Detect which cell encompasses the target text, then output its [x, y] center coordinate. 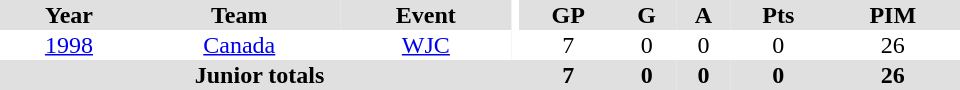
GP [568, 15]
Pts [778, 15]
G [646, 15]
Junior totals [260, 75]
WJC [426, 45]
1998 [69, 45]
PIM [893, 15]
Year [69, 15]
A [704, 15]
Team [240, 15]
Canada [240, 45]
Event [426, 15]
